Return the (X, Y) coordinate for the center point of the cell that contains the specified text.  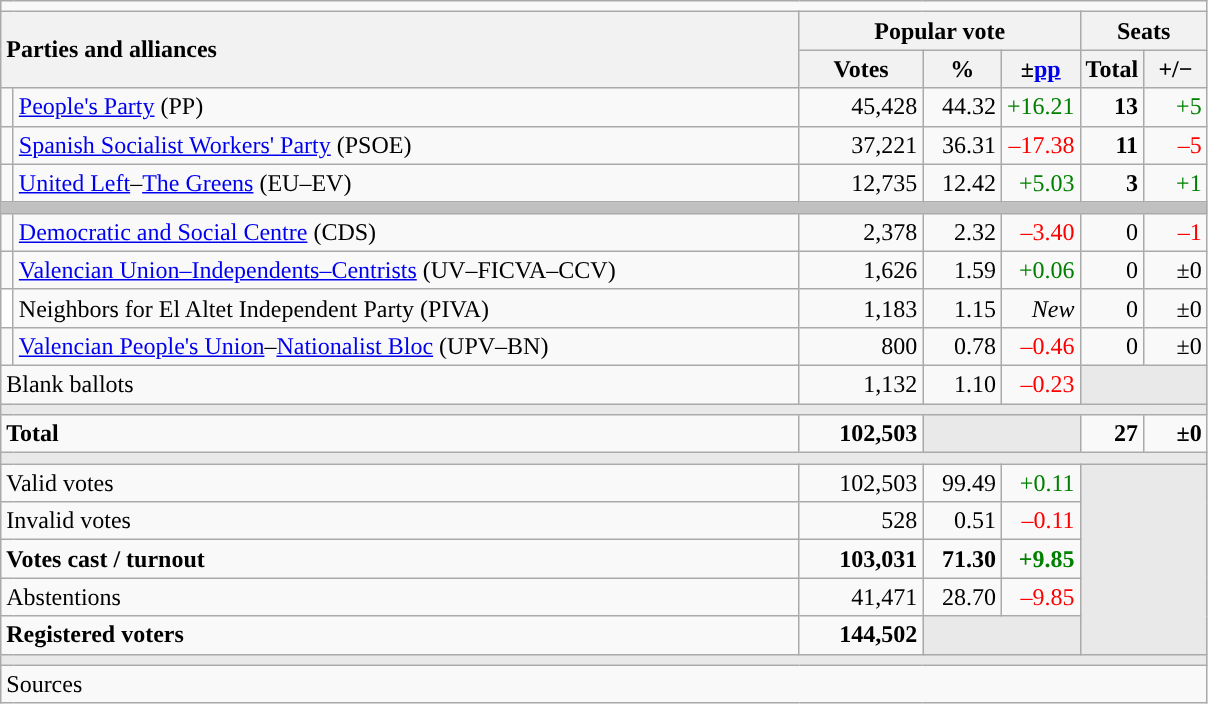
–0.11 (1040, 521)
–17.38 (1040, 145)
2.32 (962, 232)
1,132 (861, 384)
Valencian People's Union–Nationalist Bloc (UPV–BN) (406, 346)
Valid votes (400, 483)
–0.46 (1040, 346)
45,428 (861, 107)
–1 (1176, 232)
+1 (1176, 183)
–0.23 (1040, 384)
±pp (1040, 69)
99.49 (962, 483)
Spanish Socialist Workers' Party (PSOE) (406, 145)
Registered voters (400, 635)
37,221 (861, 145)
Democratic and Social Centre (CDS) (406, 232)
New (1040, 308)
12,735 (861, 183)
Parties and alliances (400, 50)
1.15 (962, 308)
United Left–The Greens (EU–EV) (406, 183)
Invalid votes (400, 521)
41,471 (861, 597)
44.32 (962, 107)
Popular vote (940, 31)
+5 (1176, 107)
28.70 (962, 597)
+9.85 (1040, 559)
0.51 (962, 521)
Valencian Union–Independents–Centrists (UV–FICVA–CCV) (406, 270)
1.59 (962, 270)
+16.21 (1040, 107)
13 (1112, 107)
+5.03 (1040, 183)
+/− (1176, 69)
People's Party (PP) (406, 107)
% (962, 69)
0.78 (962, 346)
12.42 (962, 183)
Votes (861, 69)
–9.85 (1040, 597)
71.30 (962, 559)
800 (861, 346)
36.31 (962, 145)
3 (1112, 183)
+0.06 (1040, 270)
–3.40 (1040, 232)
Neighbors for El Altet Independent Party (PIVA) (406, 308)
Abstentions (400, 597)
Votes cast / turnout (400, 559)
103,031 (861, 559)
Seats (1144, 31)
Sources (604, 684)
1.10 (962, 384)
–5 (1176, 145)
Blank ballots (400, 384)
144,502 (861, 635)
27 (1112, 434)
528 (861, 521)
2,378 (861, 232)
1,626 (861, 270)
1,183 (861, 308)
11 (1112, 145)
+0.11 (1040, 483)
